Find where the given text appears and provide that cell's center as [X, Y] coordinate. 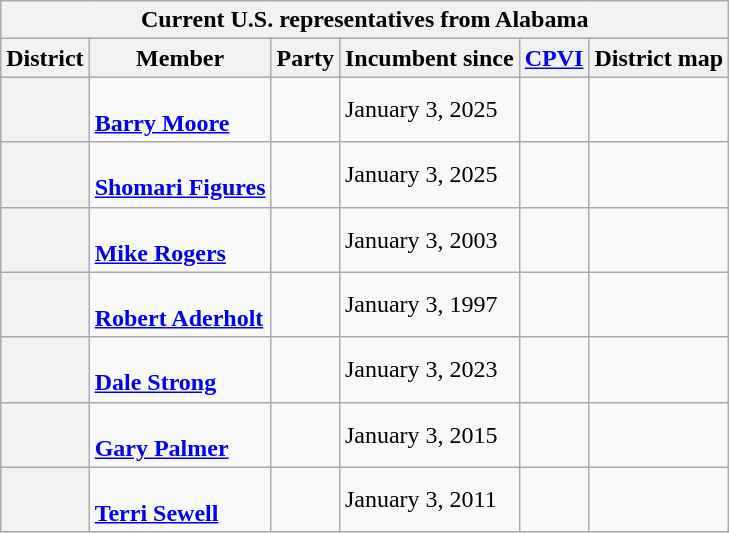
Current U.S. representatives from Alabama [365, 20]
District [45, 58]
Party [305, 58]
District map [659, 58]
Gary Palmer [180, 434]
CPVI [554, 58]
January 3, 1997 [429, 304]
January 3, 2015 [429, 434]
Incumbent since [429, 58]
January 3, 2011 [429, 500]
Dale Strong [180, 370]
Shomari Figures [180, 174]
January 3, 2023 [429, 370]
Robert Aderholt [180, 304]
Member [180, 58]
January 3, 2003 [429, 240]
Mike Rogers [180, 240]
Barry Moore [180, 110]
Terri Sewell [180, 500]
